For the text-containing cell, return its midpoint in [X, Y] coordinate format. 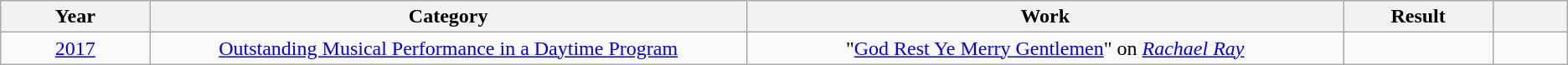
Year [75, 17]
Result [1418, 17]
2017 [75, 48]
"God Rest Ye Merry Gentlemen" on Rachael Ray [1045, 48]
Category [449, 17]
Outstanding Musical Performance in a Daytime Program [449, 48]
Work [1045, 17]
